Provide the (x, y) coordinate of the cell's center where the given text is located.  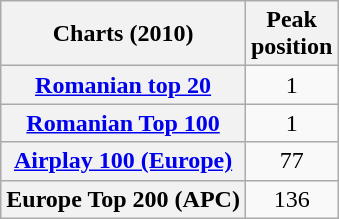
Romanian Top 100 (124, 123)
Peakposition (291, 34)
Europe Top 200 (APC) (124, 199)
77 (291, 161)
Airplay 100 (Europe) (124, 161)
Charts (2010) (124, 34)
136 (291, 199)
Romanian top 20 (124, 85)
